Locate the cell with the specified text and output its [X, Y] center coordinate. 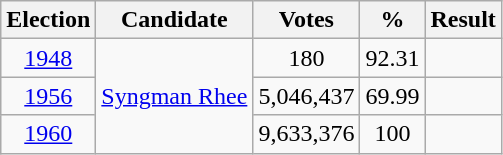
100 [392, 134]
Syngman Rhee [174, 96]
1960 [48, 134]
Votes [306, 20]
Election [48, 20]
1948 [48, 58]
92.31 [392, 58]
69.99 [392, 96]
5,046,437 [306, 96]
180 [306, 58]
9,633,376 [306, 134]
1956 [48, 96]
% [392, 20]
Result [463, 20]
Candidate [174, 20]
